Scan for the cell matching the given text and deliver its (X, Y) coordinate at center. 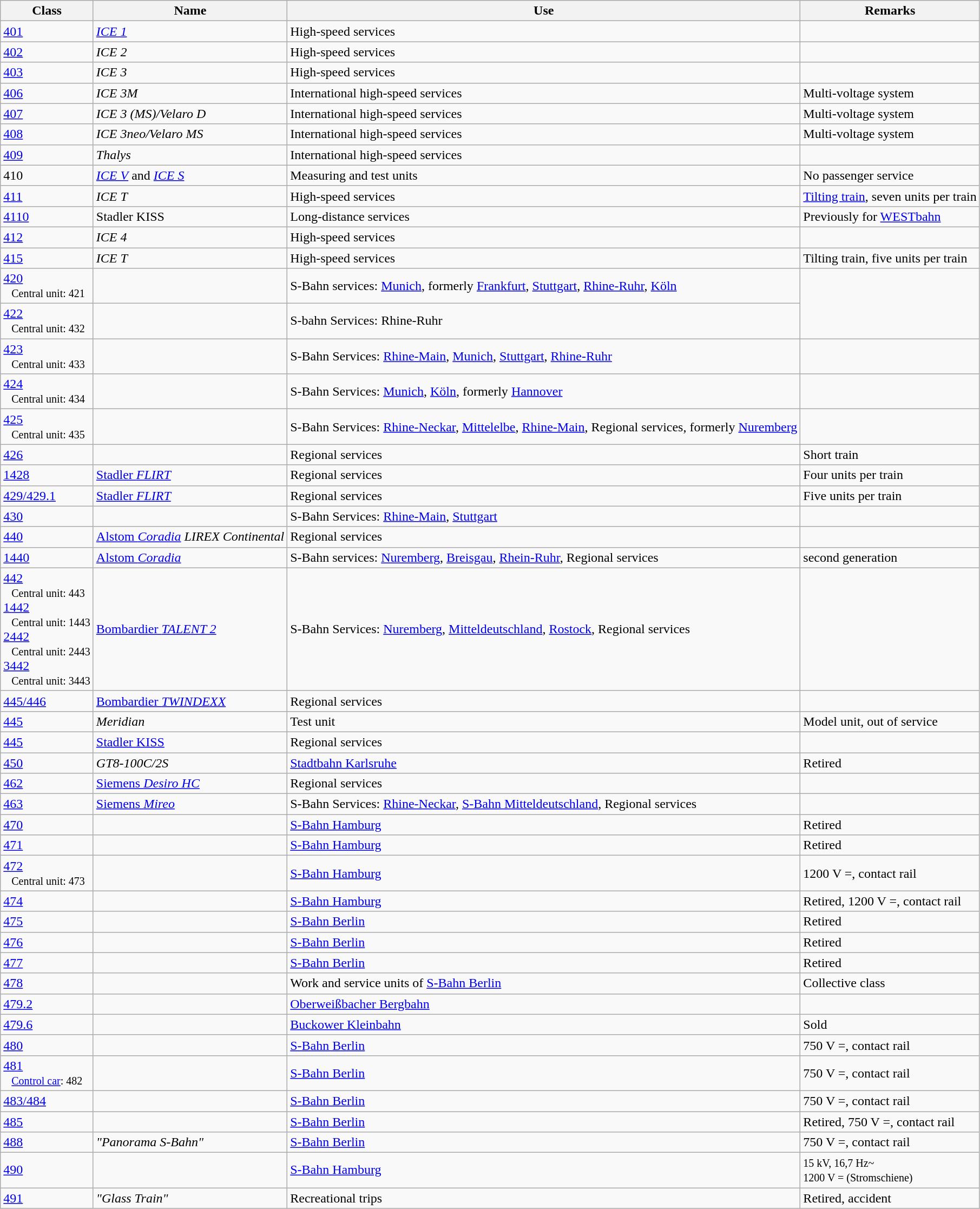
409 (47, 155)
1200 V =, contact rail (890, 873)
Model unit, out of service (890, 721)
S-Bahn Services: Rhine-Neckar, Mittelelbe, Rhine-Main, Regional services, formerly Nuremberg (544, 426)
Retired, 1200 V =, contact rail (890, 901)
Measuring and test units (544, 175)
Class (47, 11)
474 (47, 901)
Tilting train, five units per train (890, 258)
S-Bahn services: Nuremberg, Breisgau, Rhein-Ruhr, Regional services (544, 557)
450 (47, 763)
Collective class (890, 983)
Oberweißbacher Bergbahn (544, 1004)
420 Central unit: 421 (47, 286)
Bombardier TALENT 2 (190, 629)
Thalys (190, 155)
402 (47, 52)
Retired, 750 V =, contact rail (890, 1122)
Sold (890, 1024)
Remarks (890, 11)
ICE 3neo/Velaro MS (190, 134)
4110 (47, 216)
Recreational trips (544, 1198)
S-Bahn services: Munich, formerly Frankfurt, Stuttgart, Rhine-Ruhr, Köln (544, 286)
472 Central unit: 473 (47, 873)
440 (47, 537)
478 (47, 983)
"Glass Train" (190, 1198)
422 Central unit: 432 (47, 321)
ICE 4 (190, 237)
S-Bahn Services: Nuremberg, Mitteldeutschland, Rostock, Regional services (544, 629)
406 (47, 93)
ICE 3M (190, 93)
Work and service units of S-Bahn Berlin (544, 983)
425 Central unit: 435 (47, 426)
415 (47, 258)
Short train (890, 455)
407 (47, 114)
476 (47, 942)
Stadtbahn Karlsruhe (544, 763)
479.2 (47, 1004)
15 kV, 16,7 Hz~1200 V = (Stromschiene) (890, 1170)
"Panorama S-Bahn" (190, 1142)
Siemens Desiro HC (190, 784)
1428 (47, 475)
Tilting train, seven units per train (890, 196)
Use (544, 11)
403 (47, 73)
Test unit (544, 721)
401 (47, 31)
426 (47, 455)
ICE V and ICE S (190, 175)
462 (47, 784)
ICE 2 (190, 52)
S-Bahn Services: Munich, Köln, formerly Hannover (544, 392)
1440 (47, 557)
Four units per train (890, 475)
Retired, accident (890, 1198)
Bombardier TWINDEXX (190, 701)
Alstom Coradia LIREX Continental (190, 537)
ICE 1 (190, 31)
Alstom Coradia (190, 557)
410 (47, 175)
GT8-100C/2S (190, 763)
ICE 3 (MS)/Velaro D (190, 114)
Siemens Mireo (190, 804)
Name (190, 11)
480 (47, 1045)
S-Bahn Services: Rhine-Neckar, S-Bahn Mitteldeutschland, Regional services (544, 804)
483/484 (47, 1101)
429/429.1 (47, 496)
424 Central unit: 434 (47, 392)
442 Central unit: 4431442 Central unit: 14432442 Central unit: 24433442 Central unit: 3443 (47, 629)
No passenger service (890, 175)
S-bahn Services: Rhine-Ruhr (544, 321)
Five units per train (890, 496)
485 (47, 1122)
470 (47, 825)
412 (47, 237)
408 (47, 134)
430 (47, 516)
488 (47, 1142)
445/446 (47, 701)
S-Bahn Services: Rhine-Main, Stuttgart (544, 516)
491 (47, 1198)
Meridian (190, 721)
411 (47, 196)
S-Bahn Services: Rhine-Main, Munich, Stuttgart, Rhine-Ruhr (544, 356)
475 (47, 922)
471 (47, 845)
Long-distance services (544, 216)
463 (47, 804)
Buckower Kleinbahn (544, 1024)
481 Control car: 482 (47, 1073)
423 Central unit: 433 (47, 356)
477 (47, 963)
ICE 3 (190, 73)
490 (47, 1170)
Previously for WESTbahn (890, 216)
479.6 (47, 1024)
second generation (890, 557)
